From the cell containing the given text, extract its center point as (X, Y) coordinate. 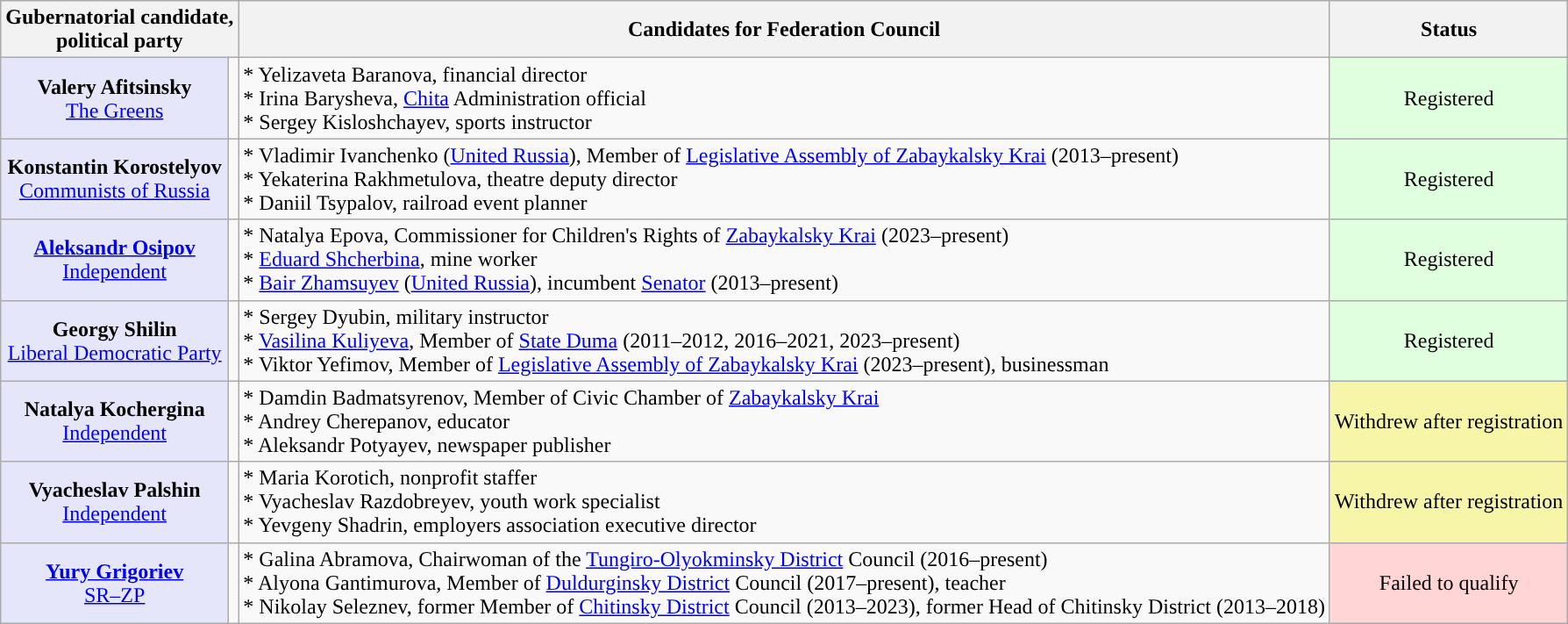
Valery AfitsinskyThe Greens (115, 98)
* Damdin Badmatsyrenov, Member of Civic Chamber of Zabaykalsky Krai* Andrey Cherepanov, educator* Aleksandr Potyayev, newspaper publisher (784, 421)
Yury GrigorievSR–ZP (115, 583)
Aleksandr OsipovIndependent (115, 260)
Georgy ShilinLiberal Democratic Party (115, 341)
Vyacheslav PalshinIndependent (115, 502)
Failed to qualify (1449, 583)
Candidates for Federation Council (784, 30)
Natalya KocherginaIndependent (115, 421)
* Yelizaveta Baranova, financial director* Irina Barysheva, Chita Administration official* Sergey Kisloshchayev, sports instructor (784, 98)
Konstantin KorostelyovCommunists of Russia (115, 179)
* Maria Korotich, nonprofit staffer* Vyacheslav Razdobreyev, youth work specialist* Yevgeny Shadrin, employers association executive director (784, 502)
Gubernatorial candidate,political party (119, 30)
Status (1449, 30)
